Identify which cell holds the provided text, then report its (X, Y) central coordinate. 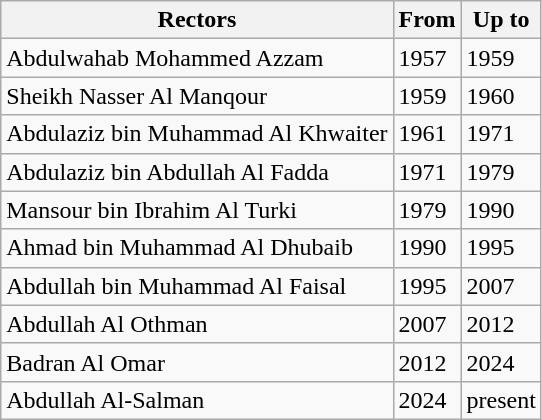
Abdulaziz bin Abdullah Al Fadda (197, 172)
Abdulwahab Mohammed Azzam (197, 58)
1960 (501, 96)
From (427, 20)
Sheikh Nasser Al Manqour (197, 96)
1961 (427, 134)
Mansour bin Ibrahim Al Turki (197, 210)
Abdullah bin Muhammad Al Faisal (197, 286)
present (501, 400)
Rectors (197, 20)
Ahmad bin Muhammad Al Dhubaib (197, 248)
Up to (501, 20)
Abdulaziz bin Muhammad Al Khwaiter (197, 134)
Abdullah Al Othman (197, 324)
Abdullah Al-Salman (197, 400)
1957 (427, 58)
Badran Al Omar (197, 362)
